Provide the [X, Y] coordinate of the cell's center where the given text is located.  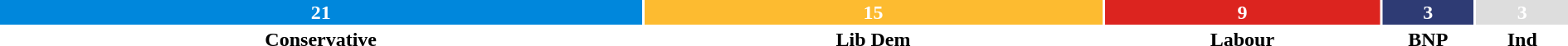
9 [1243, 12]
21 [320, 12]
15 [873, 12]
